Search for the cell housing the specified text and yield its [x, y] center coordinate. 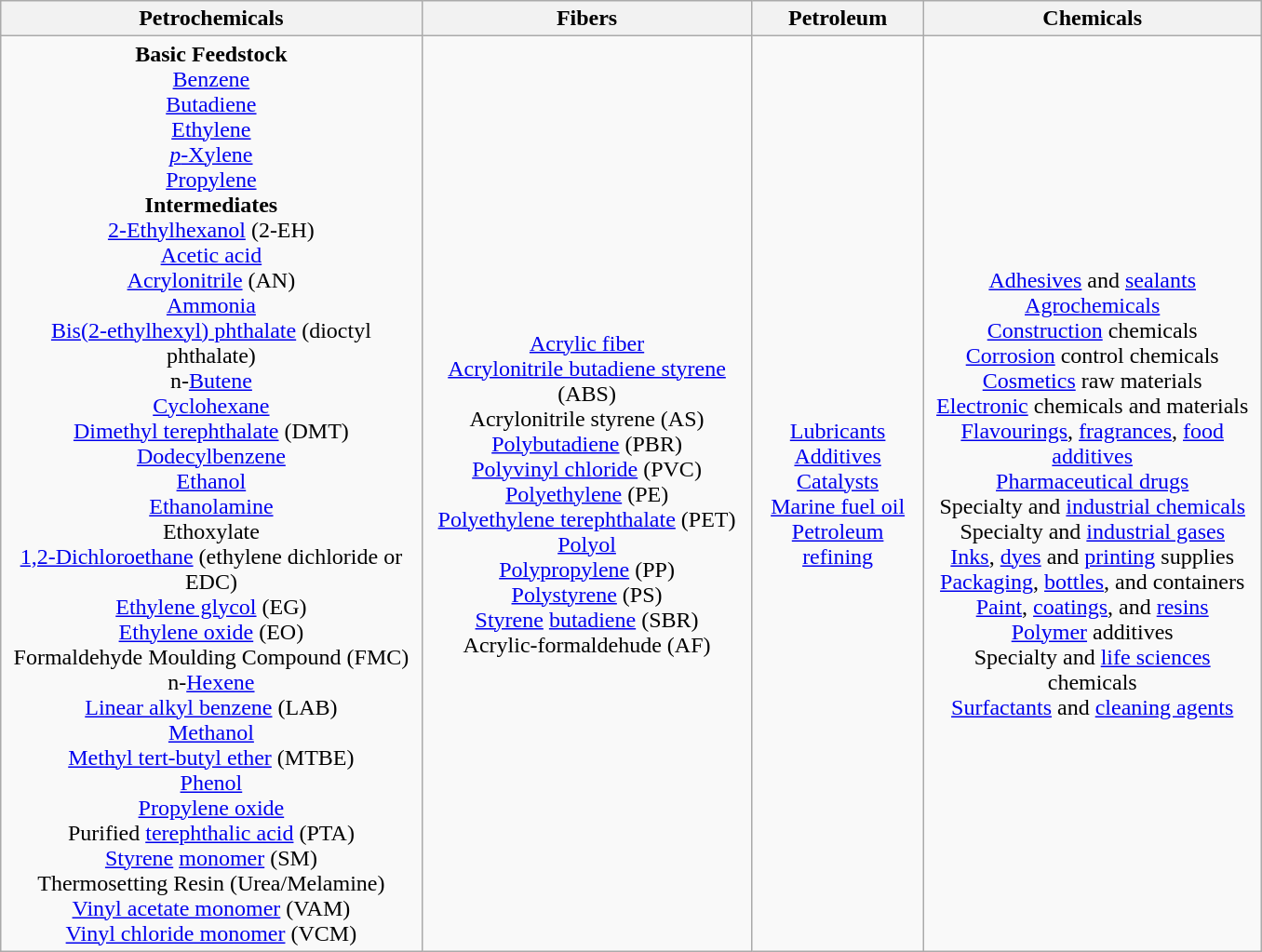
Chemicals [1093, 19]
Petroleum [838, 19]
Petrochemicals [211, 19]
LubricantsAdditivesCatalysts Marine fuel oilPetroleum refining [838, 493]
Fibers [586, 19]
